Capture the cell that displays the provided text and extract its [X, Y] central coordinate. 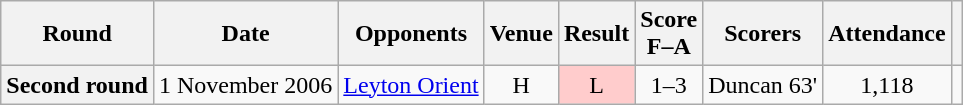
Second round [78, 85]
Leyton Orient [411, 85]
Result [596, 34]
L [596, 85]
Scorers [763, 34]
1,118 [887, 85]
1 November 2006 [245, 85]
1–3 [669, 85]
Duncan 63' [763, 85]
Date [245, 34]
Venue [521, 34]
ScoreF–A [669, 34]
Attendance [887, 34]
Round [78, 34]
Opponents [411, 34]
H [521, 85]
